Determine the (x, y) coordinate at the center of the cell enclosing the given text.  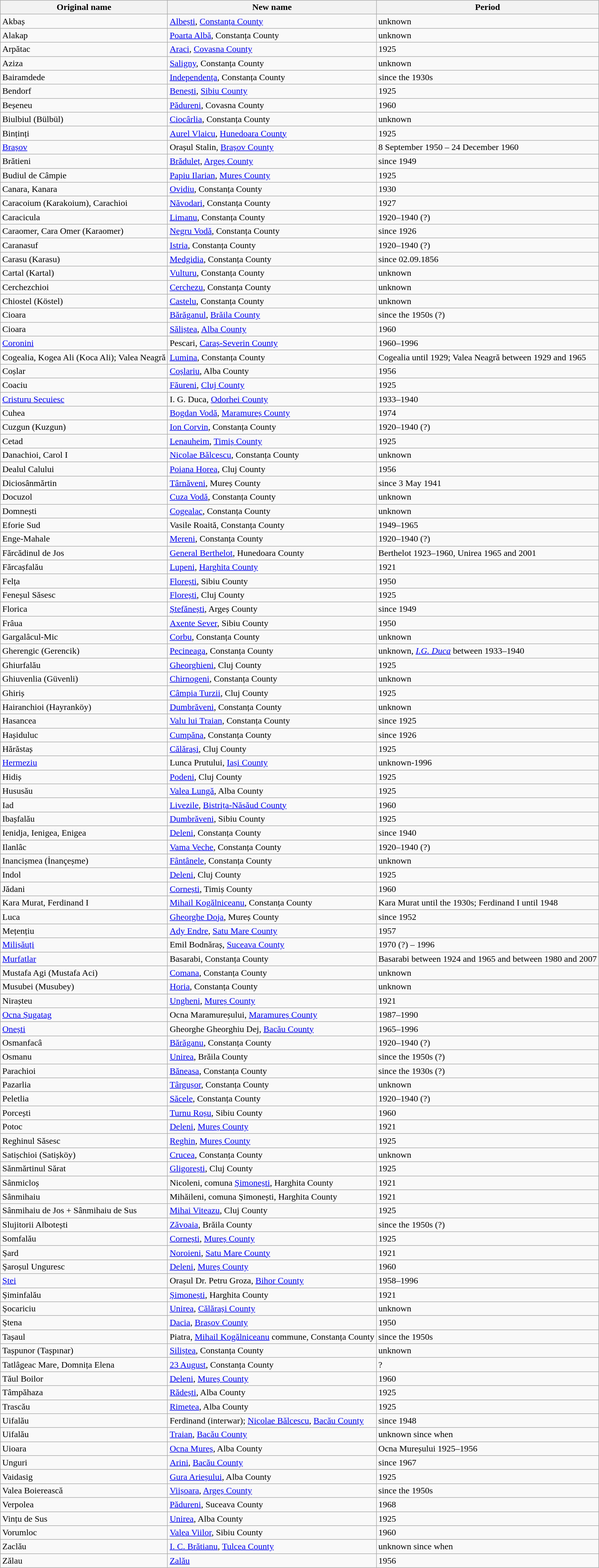
Sânmicloș (84, 1183)
Fărcădinul de Jos (84, 553)
Ștefănești, Argeș County (272, 609)
Felța (84, 581)
Limanu, Constanța County (272, 217)
Indol (84, 875)
Kara Murat until the 1930s; Ferdinand I until 1948 (488, 903)
since 1948 (488, 1421)
Hermeziu (84, 763)
Ghiuvenlia (Güvenli) (84, 679)
Coronini (84, 343)
Uioara (84, 1449)
Zălau (84, 1561)
Lunca Prutului, Iași County (272, 763)
Viișoara, Argeș County (272, 1490)
Feneșul Săsesc (84, 595)
Caranasuf (84, 245)
Reghin, Mureș County (272, 1141)
Cristuru Secuiesc (84, 399)
Chirnogeni, Constanța County (272, 679)
Fântânele, Constanța County (272, 861)
Caraomer, Cara Omer (Karaomer) (84, 231)
Coșlariu, Alba County (272, 371)
Livezile, Bistrița-Năsăud County (272, 805)
1960–1996 (488, 343)
Milișăuți (84, 945)
Siliștea, Constanța County (272, 1351)
1927 (488, 203)
Ocna Maramureșului, Maramureș County (272, 1015)
Verpolea (84, 1504)
Traian, Bacău County (272, 1435)
1930 (488, 189)
Nicoleni, comuna Șimonești, Harghita County (272, 1183)
Alakap (84, 35)
Valea Lungă, Alba County (272, 791)
Pecineaga, Constanța County (272, 651)
Bendorf (84, 91)
Cuza Vodă, Constanța County (272, 497)
Hususău (84, 791)
Albești, Constanța County (272, 21)
Vasile Roaită, Constanța County (272, 525)
Hasancea (84, 721)
1933–1940 (488, 399)
Tăul Boilor (84, 1379)
Ghiurfalău (84, 665)
Somfalău (84, 1239)
Bogdan Vodă, Maramureș County (272, 413)
Period (488, 7)
Sânmihaiu (84, 1197)
Binținți (84, 133)
Cogealia, Kogea Ali (Koca Ali); Valea Neagră (84, 357)
Hărăstaș (84, 749)
Ciocârlia, Constanța County (272, 119)
Ocna Mureșului 1925–1956 (488, 1449)
Săliștea, Alba County (272, 329)
Cogealac, Constanța County (272, 511)
1970 (?) – 1996 (488, 945)
Florești, Cluj County (272, 595)
Pădureni, Covasna County (272, 105)
Kara Murat, Ferdinand I (84, 903)
unknown-1996 (488, 763)
Vaidasig (84, 1476)
Arpătac (84, 49)
Crucea, Constanța County (272, 1155)
Gargalâcul-Mic (84, 637)
Iad (84, 805)
Frâua (84, 623)
1958–1996 (488, 1281)
Ienidja, Ienigea, Enigea (84, 833)
Slujitorii Albotești (84, 1225)
Cornești, Mureș County (272, 1239)
Lenauheim, Timiș County (272, 441)
Danachioi, Carol I (84, 455)
Ungheni, Mureș County (272, 1001)
Axente Sever, Sibiu County (272, 623)
Castelu, Constanța County (272, 301)
Cerchezu, Constanța County (272, 287)
Independența, Constanța County (272, 77)
Diciosânmărtin (84, 483)
Șiminfalău (84, 1294)
Saligny, Constanța County (272, 63)
Docuzol (84, 497)
Rimetea, Alba County (272, 1407)
Potoc (84, 1127)
Vama Veche, Constanța County (272, 847)
Cetad (84, 441)
Akbaș (84, 21)
Tașaul (84, 1337)
Cuhea (84, 413)
1965–1996 (488, 1029)
Șard (84, 1253)
Brăduleț, Argeș County (272, 161)
Ghiriș (84, 693)
Satișchioi (Satișköy) (84, 1155)
Canara, Kanara (84, 189)
Zalău (272, 1561)
Mihai Viteazu, Cluj County (272, 1211)
Pazarlia (84, 1085)
Gligorești, Cluj County (272, 1169)
Lumina, Constanța County (272, 357)
since 1967 (488, 1462)
Dealul Calului (84, 469)
1957 (488, 931)
Zăvoaia, Brăila County (272, 1225)
General Berthelot, Hunedoara County (272, 553)
Carasu (Karasu) (84, 259)
Papiu Ilarian, Mureș County (272, 175)
Târnăveni, Mureș County (272, 483)
Șimonești, Harghita County (272, 1294)
Biulbiul (Bülbül) (84, 119)
Poarta Albă, Constanța County (272, 35)
Osmanfacâ (84, 1043)
Rădești, Alba County (272, 1393)
Cerchezchioi (84, 287)
Sânmihaiu de Jos + Sânmihaiu de Sus (84, 1211)
Arini, Bacău County (272, 1462)
Murfatlar (84, 959)
Dacia, Brașov County (272, 1323)
Unirea, Brăila County (272, 1057)
I. G. Duca, Odorhei County (272, 399)
Luca (84, 917)
Bărăganu, Constanța County (272, 1043)
Cartal (Kartal) (84, 273)
Benești, Sibiu County (272, 91)
Poiana Horea, Cluj County (272, 469)
Peletlia (84, 1099)
Șocariciu (84, 1309)
Tașpunor (Tașpınar) (84, 1351)
Târgușor, Constanța County (272, 1085)
Ady Endre, Satu Mare County (272, 931)
Ibașfalău (84, 819)
Zaclău (84, 1547)
Basarabi, Constanța County (272, 959)
Făureni, Cluj County (272, 385)
Gherengic (Gerencik) (84, 651)
Ferdinand (interwar); Nicolae Bălcescu, Bacău County (272, 1421)
Mihail Kogălniceanu, Constanța County (272, 903)
Gheorghe Doja, Mureș County (272, 917)
Mețențiu (84, 931)
Vințu de Sus (84, 1519)
Ion Corvin, Constanța County (272, 427)
New name (272, 7)
Hidiș (84, 777)
Istria, Constanța County (272, 245)
since 1925 (488, 721)
Orașul Stalin, Brașov County (272, 147)
Pădureni, Suceava County (272, 1504)
Vulturu, Constanța County (272, 273)
Musubei (Musubey) (84, 987)
Comana, Constanța County (272, 973)
unknown, I.G. Duca between 1933–1940 (488, 651)
Caracicula (84, 217)
Ilanlâc (84, 847)
Tatlâgeac Mare, Domnița Elena (84, 1365)
Cornești, Timiș County (272, 889)
Enge-Mahale (84, 539)
Florica (84, 609)
Mustafa Agi (Mustafa Aci) (84, 973)
Araci, Covasna County (272, 49)
Cuzgun (Kuzgun) (84, 427)
since 02.09.1856 (488, 259)
Gheorghieni, Cluj County (272, 665)
Dumbrăveni, Sibiu County (272, 819)
Original name (84, 7)
Gura Arieșului, Alba County (272, 1476)
Basarabi between 1924 and 1965 and between 1980 and 2007 (488, 959)
Noroieni, Satu Mare County (272, 1253)
Hașiduluc (84, 735)
Corbu, Constanța County (272, 637)
Domnești (84, 511)
Călărași, Cluj County (272, 749)
Berthelot 1923–1960, Unirea 1965 and 2001 (488, 553)
Mereni, Constanța County (272, 539)
Hairanchioi (Hayranköy) (84, 707)
Brătieni (84, 161)
since the 1930s (488, 77)
Beșeneu (84, 105)
Nicolae Bălcescu, Constanța County (272, 455)
Negru Vodă, Constanța County (272, 231)
1949–1965 (488, 525)
Caracoium (Karakoium), Carachioi (84, 203)
Coaciu (84, 385)
since 3 May 1941 (488, 483)
Ștena (84, 1323)
Fărcașfalău (84, 567)
Piatra, Mihail Kogălniceanu commune, Constanța County (272, 1337)
Jădani (84, 889)
Săcele, Constanța County (272, 1099)
Bărăganul, Brăila County (272, 315)
Aziza (84, 63)
Mihăileni, comuna Șimonești, Harghita County (272, 1197)
Florești, Sibiu County (272, 581)
Deleni, Constanța County (272, 833)
since 1940 (488, 833)
Năvodari, Constanța County (272, 203)
Valu lui Traian, Constanța County (272, 721)
Parachioi (84, 1071)
Chiostel (Köstel) (84, 301)
Osmanu (84, 1057)
Coșlar (84, 371)
since 1952 (488, 917)
Cogealia until 1929; Valea Neagră between 1929 and 1965 (488, 357)
Emil Bodnăraș, Suceava County (272, 945)
Budiul de Câmpie (84, 175)
Vorumloc (84, 1533)
Medgidia, Constanța County (272, 259)
? (488, 1365)
Băneasa, Constanța County (272, 1071)
Dumbrăveni, Constanța County (272, 707)
Porcești (84, 1113)
Câmpia Turzii, Cluj County (272, 693)
I. C. Brătianu, Tulcea County (272, 1547)
8 September 1950 – 24 December 1960 (488, 147)
Sănmărtinul Sărat (84, 1169)
Cumpăna, Constanța County (272, 735)
Eforie Sud (84, 525)
Șaroșul Unguresc (84, 1267)
Turnu Roșu, Sibiu County (272, 1113)
Nirașteu (84, 1001)
Aurel Vlaicu, Hunedoara County (272, 133)
Podeni, Cluj County (272, 777)
Ovidiu, Constanța County (272, 189)
Unirea, Călărași County (272, 1309)
Trascău (84, 1407)
Gheorghe Gheorghiu Dej, Bacău County (272, 1029)
Unirea, Alba County (272, 1519)
Valea Boierească (84, 1490)
1987–1990 (488, 1015)
Pescari, Caraș-Severin County (272, 343)
Horia, Constanța County (272, 987)
Lupeni, Harghita County (272, 567)
1968 (488, 1504)
Ocna Șugatag (84, 1015)
Ștei (84, 1281)
Ocna Mureș, Alba County (272, 1449)
Tâmpăhaza (84, 1393)
Unguri (84, 1462)
Onești (84, 1029)
1974 (488, 413)
Bairamdede (84, 77)
Valea Viilor, Sibiu County (272, 1533)
Deleni, Cluj County (272, 875)
23 August, Constanța County (272, 1365)
Orașul Dr. Petru Groza, Bihor County (272, 1281)
since the 1930s (?) (488, 1071)
Inancișmea (İnançeșme) (84, 861)
Brașov (84, 147)
Reghinul Săsesc (84, 1141)
